Scan for the cell matching the given text and deliver its (x, y) coordinate at center. 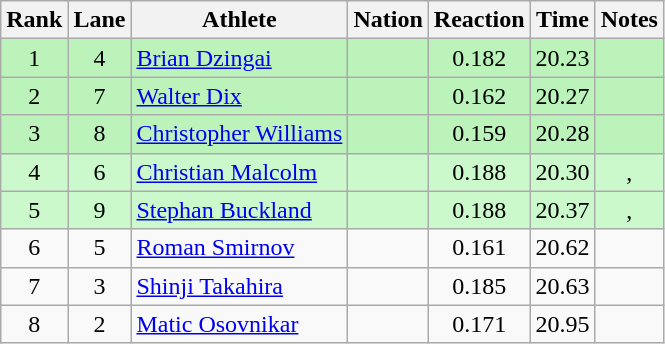
20.37 (562, 210)
Christopher Williams (240, 134)
9 (100, 210)
Matic Osovnikar (240, 324)
0.171 (479, 324)
Rank (34, 20)
0.161 (479, 248)
20.95 (562, 324)
Christian Malcolm (240, 172)
Lane (100, 20)
Reaction (479, 20)
Walter Dix (240, 96)
Time (562, 20)
Roman Smirnov (240, 248)
0.185 (479, 286)
Brian Dzingai (240, 58)
1 (34, 58)
0.162 (479, 96)
Nation (388, 20)
Notes (629, 20)
Shinji Takahira (240, 286)
0.159 (479, 134)
Athlete (240, 20)
Stephan Buckland (240, 210)
20.27 (562, 96)
20.62 (562, 248)
20.28 (562, 134)
0.182 (479, 58)
20.23 (562, 58)
20.30 (562, 172)
20.63 (562, 286)
